Capture the cell that displays the provided text and extract its (X, Y) central coordinate. 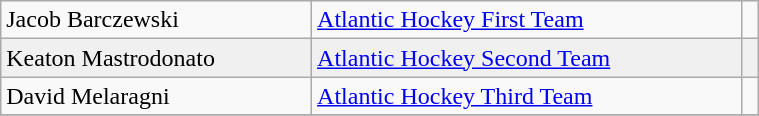
David Melaragni (156, 96)
Atlantic Hockey First Team (527, 20)
Keaton Mastrodonato (156, 58)
Atlantic Hockey Third Team (527, 96)
Jacob Barczewski (156, 20)
Atlantic Hockey Second Team (527, 58)
